For the text-containing cell, return its midpoint in [x, y] coordinate format. 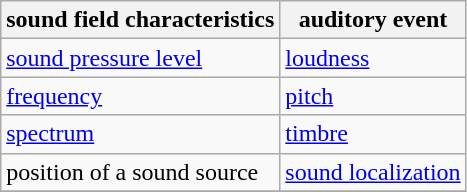
frequency [140, 96]
sound pressure level [140, 58]
timbre [373, 134]
sound field characteristics [140, 20]
position of a sound source [140, 172]
pitch [373, 96]
sound localization [373, 172]
auditory event [373, 20]
loudness [373, 58]
spectrum [140, 134]
